Detect which cell encompasses the target text, then output its (X, Y) center coordinate. 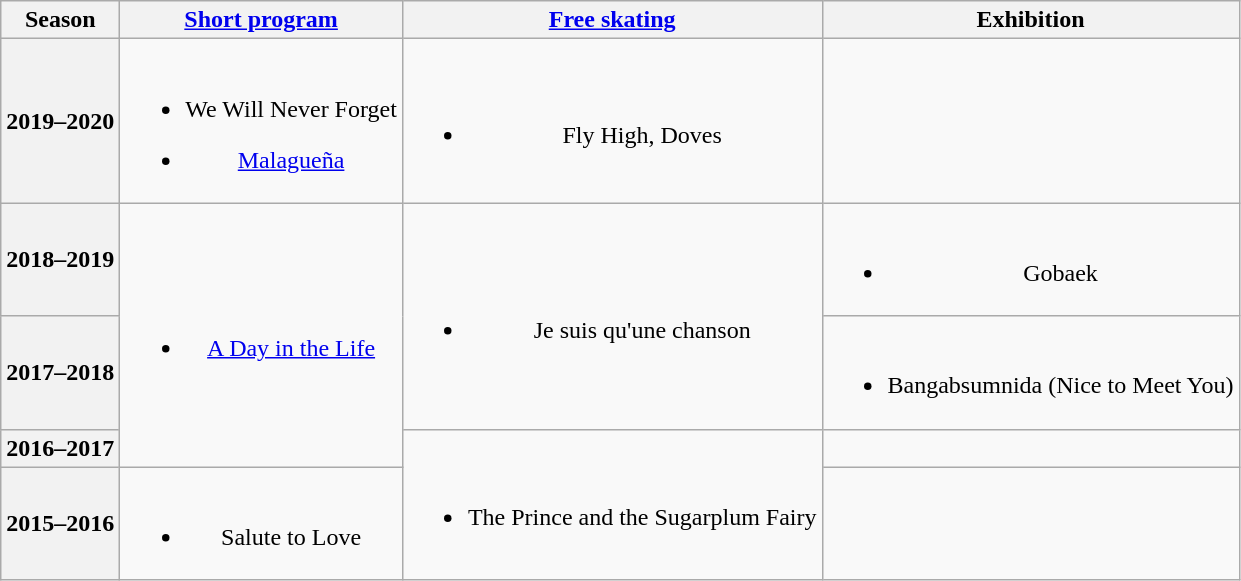
We Will Never Forget Malagueña (262, 121)
Season (60, 20)
The Prince and the Sugarplum Fairy (612, 504)
Free skating (612, 20)
Gobaek (1030, 260)
2016–2017 (60, 448)
Exhibition (1030, 20)
Bangabsumnida (Nice to Meet You) (1030, 372)
Fly High, Doves (612, 121)
A Day in the Life (262, 335)
2018–2019 (60, 260)
2015–2016 (60, 524)
Salute to Love (262, 524)
2019–2020 (60, 121)
2017–2018 (60, 372)
Short program (262, 20)
Je suis qu'une chanson (612, 316)
